Scan for the cell matching the given text and deliver its [x, y] coordinate at center. 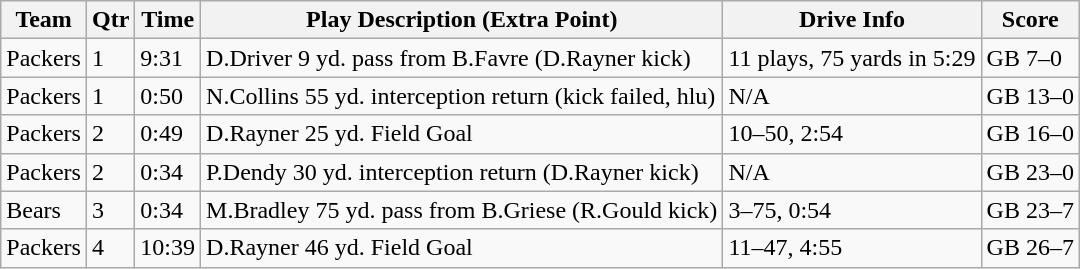
GB 7–0 [1030, 58]
D.Rayner 46 yd. Field Goal [462, 248]
Play Description (Extra Point) [462, 20]
GB 13–0 [1030, 96]
Time [168, 20]
Score [1030, 20]
Qtr [110, 20]
11–47, 4:55 [852, 248]
10–50, 2:54 [852, 134]
0:50 [168, 96]
M.Bradley 75 yd. pass from B.Griese (R.Gould kick) [462, 210]
Bears [44, 210]
0:49 [168, 134]
11 plays, 75 yards in 5:29 [852, 58]
GB 23–0 [1030, 172]
N.Collins 55 yd. interception return (kick failed, hlu) [462, 96]
4 [110, 248]
GB 26–7 [1030, 248]
Team [44, 20]
D.Rayner 25 yd. Field Goal [462, 134]
9:31 [168, 58]
GB 16–0 [1030, 134]
3 [110, 210]
GB 23–7 [1030, 210]
10:39 [168, 248]
Drive Info [852, 20]
3–75, 0:54 [852, 210]
P.Dendy 30 yd. interception return (D.Rayner kick) [462, 172]
D.Driver 9 yd. pass from B.Favre (D.Rayner kick) [462, 58]
